Return the [x, y] coordinate for the center point of the cell that contains the specified text.  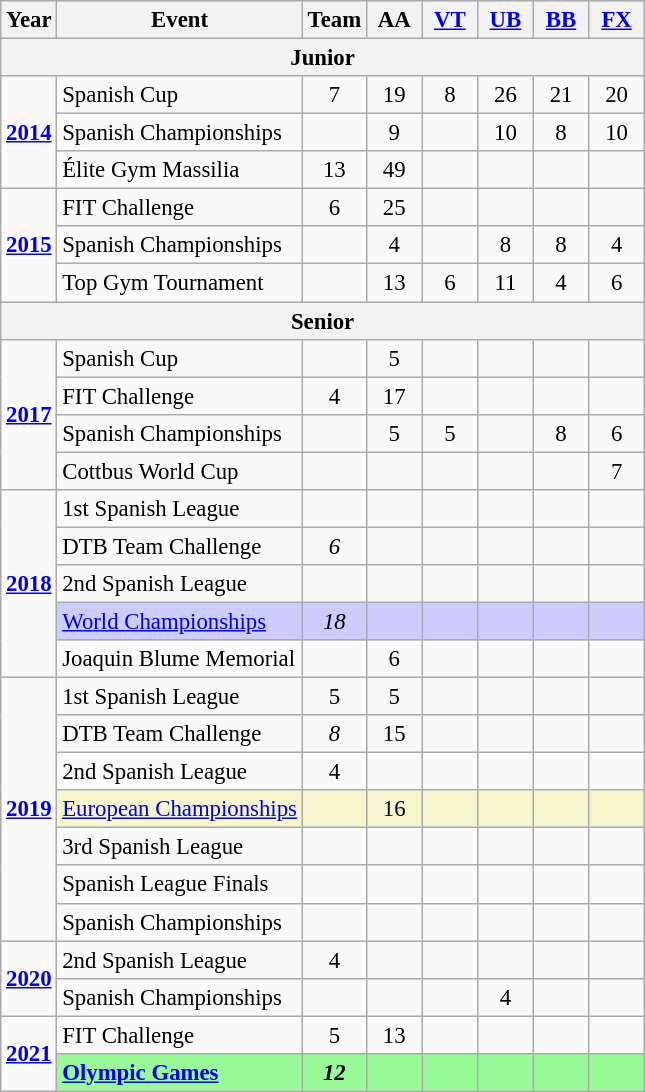
15 [394, 734]
2017 [29, 414]
European Championships [180, 809]
Team [334, 20]
49 [394, 170]
16 [394, 809]
BB [561, 20]
Event [180, 20]
12 [334, 1073]
9 [394, 133]
2015 [29, 246]
Joaquin Blume Memorial [180, 659]
Élite Gym Massilia [180, 170]
UB [506, 20]
World Championships [180, 621]
2019 [29, 810]
3rd Spanish League [180, 847]
25 [394, 208]
2020 [29, 978]
20 [617, 95]
VT [450, 20]
21 [561, 95]
11 [506, 283]
Spanish League Finals [180, 885]
AA [394, 20]
17 [394, 396]
19 [394, 95]
Senior [323, 321]
26 [506, 95]
2018 [29, 584]
2021 [29, 1054]
18 [334, 621]
FX [617, 20]
Olympic Games [180, 1073]
Cottbus World Cup [180, 471]
Top Gym Tournament [180, 283]
2014 [29, 132]
Junior [323, 58]
Year [29, 20]
